From the cell containing the given text, extract its center point as [x, y] coordinate. 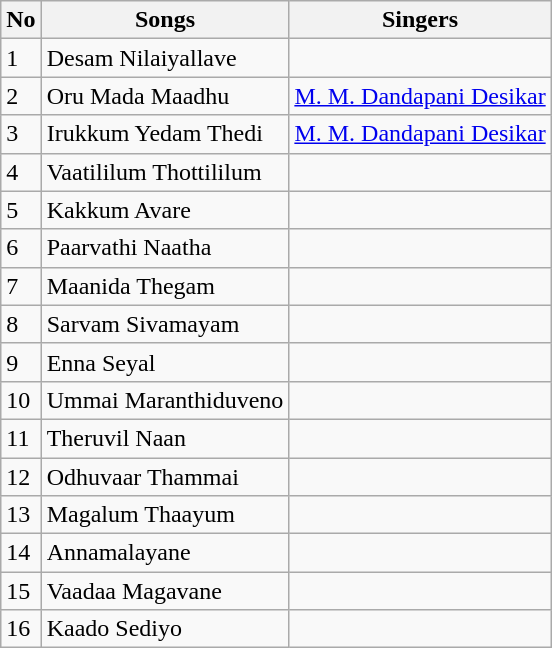
Paarvathi Naatha [165, 248]
7 [21, 286]
16 [21, 629]
Vaatililum Thottililum [165, 172]
Magalum Thaayum [165, 515]
14 [21, 553]
13 [21, 515]
Odhuvaar Thammai [165, 477]
1 [21, 58]
10 [21, 400]
Singers [420, 20]
Theruvil Naan [165, 438]
Oru Mada Maadhu [165, 96]
12 [21, 477]
6 [21, 248]
3 [21, 134]
5 [21, 210]
Vaadaa Magavane [165, 591]
8 [21, 324]
9 [21, 362]
Enna Seyal [165, 362]
Kaado Sediyo [165, 629]
Maanida Thegam [165, 286]
Sarvam Sivamayam [165, 324]
Ummai Maranthiduveno [165, 400]
11 [21, 438]
Annamalayane [165, 553]
Desam Nilaiyallave [165, 58]
Irukkum Yedam Thedi [165, 134]
4 [21, 172]
2 [21, 96]
Kakkum Avare [165, 210]
15 [21, 591]
Songs [165, 20]
No [21, 20]
